Locate the cell with the specified text and output its [x, y] center coordinate. 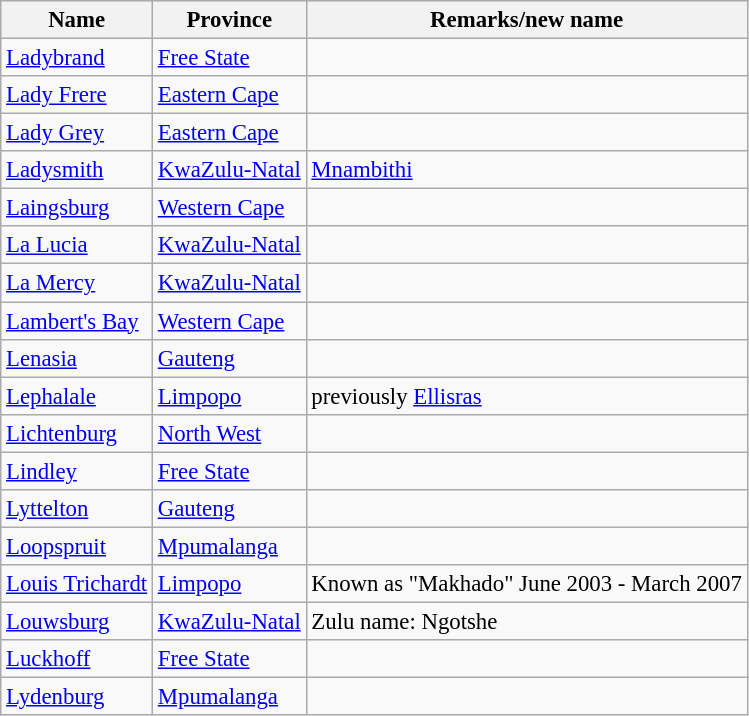
Zulu name: Ngotshe [526, 621]
Lenasia [77, 358]
Lambert's Bay [77, 321]
La Lucia [77, 245]
Louis Trichardt [77, 584]
Province [229, 20]
Loopspruit [77, 546]
Louwsburg [77, 621]
Name [77, 20]
Remarks/new name [526, 20]
previously Ellisras [526, 396]
La Mercy [77, 283]
Ladybrand [77, 58]
Luckhoff [77, 659]
Known as "Makhado" June 2003 - March 2007 [526, 584]
Lichtenburg [77, 433]
Lindley [77, 471]
Lady Grey [77, 133]
Laingsburg [77, 208]
Lydenburg [77, 697]
Lyttelton [77, 509]
Mnambithi [526, 170]
Lady Frere [77, 95]
Lephalale [77, 396]
Ladysmith [77, 170]
North West [229, 433]
